Search for the cell housing the specified text and yield its (x, y) center coordinate. 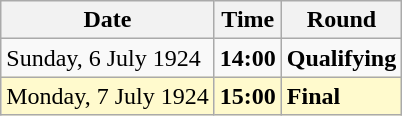
Sunday, 6 July 1924 (108, 58)
Final (341, 96)
14:00 (248, 58)
Time (248, 20)
Qualifying (341, 58)
Round (341, 20)
Monday, 7 July 1924 (108, 96)
15:00 (248, 96)
Date (108, 20)
